Output the (X, Y) coordinate of the center of the cell containing the given text.  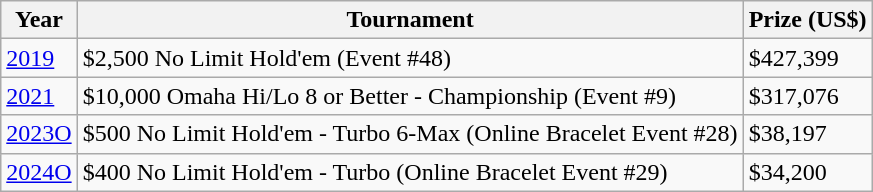
Prize (US$) (808, 20)
$500 No Limit Hold'em - Turbo 6-Max (Online Bracelet Event #28) (410, 134)
$38,197 (808, 134)
$400 No Limit Hold'em - Turbo (Online Bracelet Event #29) (410, 172)
Tournament (410, 20)
2019 (39, 58)
$2,500 No Limit Hold'em (Event #48) (410, 58)
$10,000 Omaha Hi/Lo 8 or Better - Championship (Event #9) (410, 96)
2024O (39, 172)
2021 (39, 96)
$34,200 (808, 172)
$427,399 (808, 58)
Year (39, 20)
2023O (39, 134)
$317,076 (808, 96)
